Extract the [x, y] coordinate from the center of the cell holding the provided text.  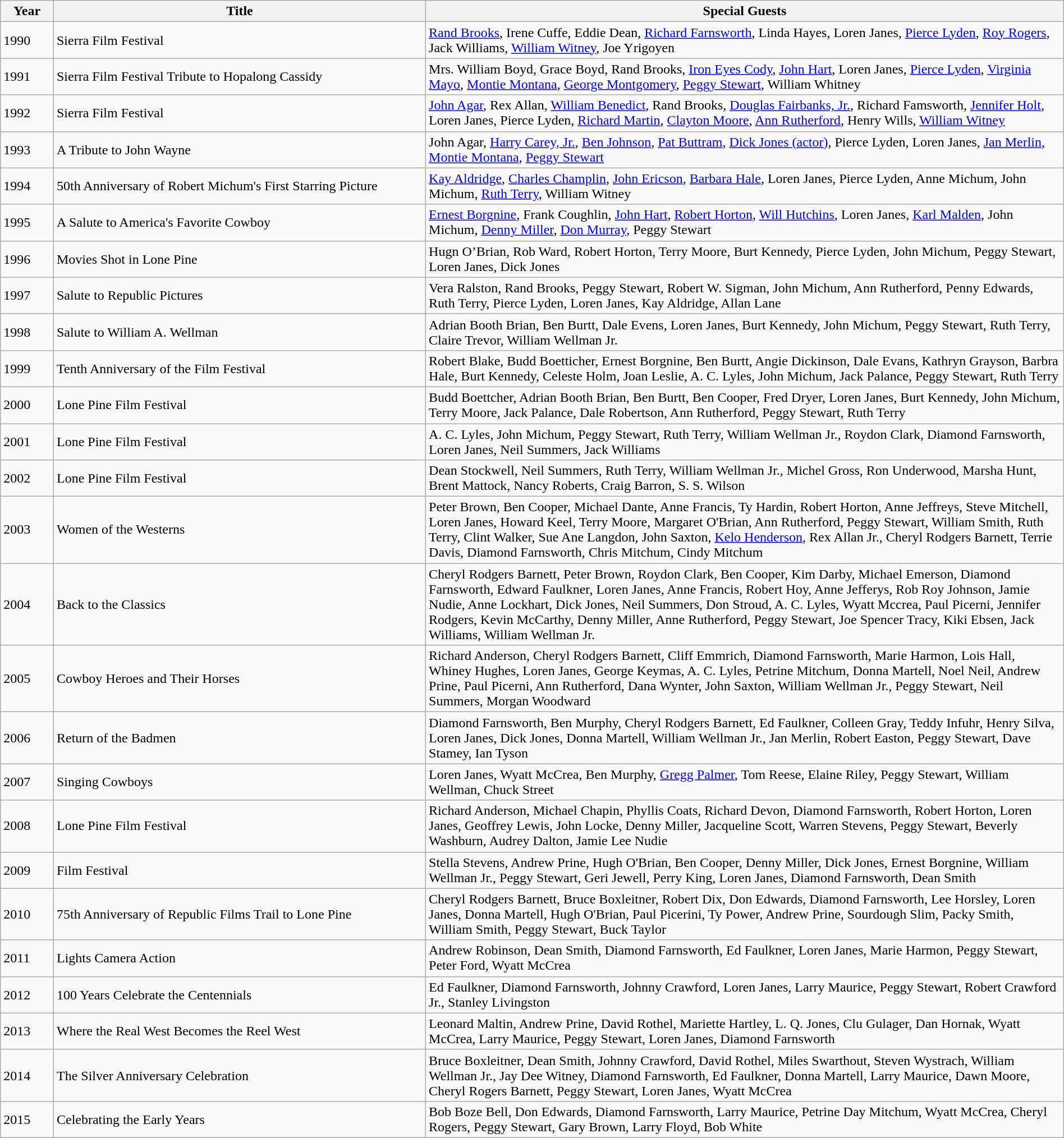
1994 [27, 186]
Tenth Anniversary of the Film Festival [239, 368]
1996 [27, 259]
1992 [27, 113]
1993 [27, 149]
Salute to Republic Pictures [239, 295]
1999 [27, 368]
Ed Faulkner, Diamond Farnsworth, Johnny Crawford, Loren Janes, Larry Maurice, Peggy Stewart, Robert Crawford Jr., Stanley Livingston [745, 994]
Film Festival [239, 870]
Kay Aldridge, Charles Champlin, John Ericson, Barbara Hale, Loren Janes, Pierce Lyden, Anne Michum, John Michum, Ruth Terry, William Witney [745, 186]
Adrian Booth Brian, Ben Burtt, Dale Evens, Loren Janes, Burt Kennedy, John Michum, Peggy Stewart, Ruth Terry, Claire Trevor, William Wellman Jr. [745, 332]
1991 [27, 76]
2010 [27, 914]
2000 [27, 405]
A Salute to America's Favorite Cowboy [239, 222]
Where the Real West Becomes the Reel West [239, 1031]
A Tribute to John Wayne [239, 149]
1998 [27, 332]
Celebrating the Early Years [239, 1119]
1995 [27, 222]
1997 [27, 295]
2007 [27, 782]
Cowboy Heroes and Their Horses [239, 679]
75th Anniversary of Republic Films Trail to Lone Pine [239, 914]
2002 [27, 478]
2001 [27, 441]
2008 [27, 826]
Year [27, 11]
Special Guests [745, 11]
1990 [27, 40]
Back to the Classics [239, 604]
Hugn O’Brian, Rob Ward, Robert Horton, Terry Moore, Burt Kennedy, Pierce Lyden, John Michum, Peggy Stewart, Loren Janes, Dick Jones [745, 259]
2011 [27, 958]
John Agar, Harry Carey, Jr., Ben Johnson, Pat Buttram, Dick Jones (actor), Pierce Lyden, Loren Janes, Jan Merlin, Montie Montana, Peggy Stewart [745, 149]
A. C. Lyles, John Michum, Peggy Stewart, Ruth Terry, William Wellman Jr., Roydon Clark, Diamond Farnsworth, Loren Janes, Neil Summers, Jack Williams [745, 441]
2015 [27, 1119]
Women of the Westerns [239, 530]
Loren Janes, Wyatt McCrea, Ben Murphy, Gregg Palmer, Tom Reese, Elaine Riley, Peggy Stewart, William Wellman, Chuck Street [745, 782]
50th Anniversary of Robert Michum's First Starring Picture [239, 186]
Singing Cowboys [239, 782]
2005 [27, 679]
Lights Camera Action [239, 958]
Salute to William A. Wellman [239, 332]
2009 [27, 870]
Andrew Robinson, Dean Smith, Diamond Farnsworth, Ed Faulkner, Loren Janes, Marie Harmon, Peggy Stewart, Peter Ford, Wyatt McCrea [745, 958]
2014 [27, 1075]
2003 [27, 530]
The Silver Anniversary Celebration [239, 1075]
Movies Shot in Lone Pine [239, 259]
2004 [27, 604]
2013 [27, 1031]
Title [239, 11]
100 Years Celebrate the Centennials [239, 994]
2006 [27, 738]
Sierra Film Festival Tribute to Hopalong Cassidy [239, 76]
Return of the Badmen [239, 738]
2012 [27, 994]
